Search for the cell housing the specified text and yield its [x, y] center coordinate. 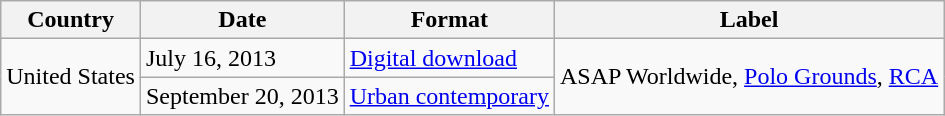
ASAP Worldwide, Polo Grounds, RCA [748, 77]
July 16, 2013 [242, 58]
Urban contemporary [449, 96]
Country [71, 20]
Date [242, 20]
United States [71, 77]
September 20, 2013 [242, 96]
Label [748, 20]
Digital download [449, 58]
Format [449, 20]
